Provide the [X, Y] coordinate of the cell's center where the given text is located.  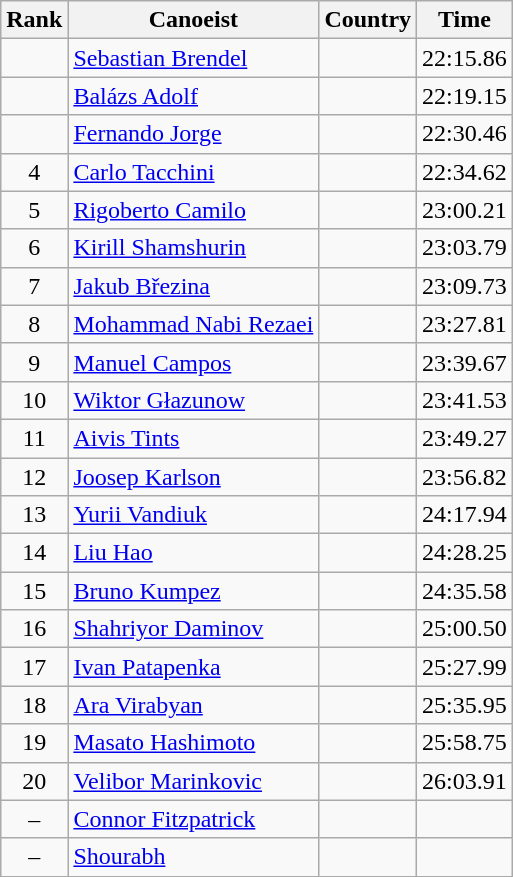
23:27.81 [465, 324]
Mohammad Nabi Rezaei [194, 324]
24:35.58 [465, 591]
Country [368, 20]
Balázs Adolf [194, 96]
17 [34, 667]
Wiktor Głazunow [194, 400]
Time [465, 20]
Sebastian Brendel [194, 58]
23:39.67 [465, 362]
24:28.25 [465, 553]
Connor Fitzpatrick [194, 819]
25:35.95 [465, 705]
Carlo Tacchini [194, 172]
Fernando Jorge [194, 134]
18 [34, 705]
19 [34, 743]
Manuel Campos [194, 362]
14 [34, 553]
26:03.91 [465, 781]
23:41.53 [465, 400]
23:03.79 [465, 248]
Masato Hashimoto [194, 743]
Kirill Shamshurin [194, 248]
23:56.82 [465, 477]
4 [34, 172]
Canoeist [194, 20]
25:58.75 [465, 743]
22:30.46 [465, 134]
23:49.27 [465, 438]
Ara Virabyan [194, 705]
Joosep Karlson [194, 477]
16 [34, 629]
22:19.15 [465, 96]
23:00.21 [465, 210]
Bruno Kumpez [194, 591]
5 [34, 210]
6 [34, 248]
Shahriyor Daminov [194, 629]
Shourabh [194, 857]
25:27.99 [465, 667]
Rigoberto Camilo [194, 210]
23:09.73 [465, 286]
Yurii Vandiuk [194, 515]
Ivan Patapenka [194, 667]
11 [34, 438]
Velibor Marinkovic [194, 781]
12 [34, 477]
15 [34, 591]
Liu Hao [194, 553]
8 [34, 324]
22:34.62 [465, 172]
20 [34, 781]
25:00.50 [465, 629]
7 [34, 286]
22:15.86 [465, 58]
9 [34, 362]
10 [34, 400]
Rank [34, 20]
Aivis Tints [194, 438]
13 [34, 515]
24:17.94 [465, 515]
Jakub Březina [194, 286]
